Scan for the cell matching the given text and deliver its (X, Y) coordinate at center. 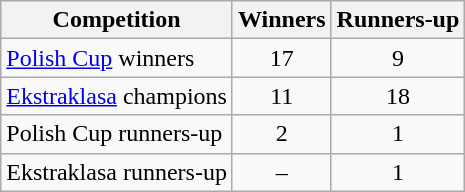
11 (282, 96)
Ekstraklasa champions (117, 96)
9 (398, 58)
18 (398, 96)
Competition (117, 20)
– (282, 172)
17 (282, 58)
Polish Cup winners (117, 58)
2 (282, 134)
Ekstraklasa runners-up (117, 172)
Winners (282, 20)
Polish Cup runners-up (117, 134)
Runners-up (398, 20)
